Search for the cell housing the specified text and yield its (x, y) center coordinate. 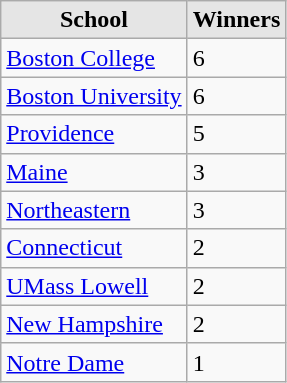
Connecticut (94, 248)
5 (236, 134)
Northeastern (94, 210)
Boston College (94, 58)
UMass Lowell (94, 286)
New Hampshire (94, 324)
Providence (94, 134)
School (94, 20)
Maine (94, 172)
1 (236, 362)
Notre Dame (94, 362)
Winners (236, 20)
Boston University (94, 96)
